Output the (x, y) coordinate of the center of the cell containing the given text.  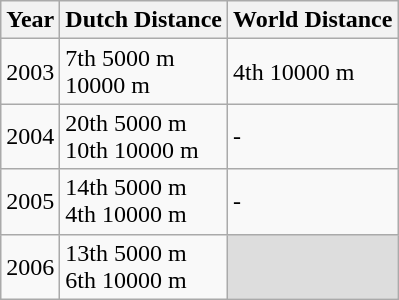
Dutch Distance (144, 20)
2003 (30, 72)
Year (30, 20)
7th 5000 m 10000 m (144, 72)
2004 (30, 136)
World Distance (313, 20)
13th 5000 m 6th 10000 m (144, 266)
20th 5000 m 10th 10000 m (144, 136)
4th 10000 m (313, 72)
2005 (30, 202)
2006 (30, 266)
14th 5000 m 4th 10000 m (144, 202)
